Detect which cell encompasses the target text, then output its [X, Y] center coordinate. 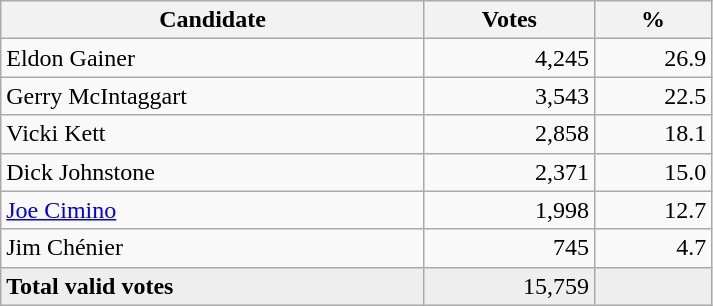
Votes [509, 20]
2,858 [509, 134]
26.9 [652, 58]
Eldon Gainer [212, 58]
18.1 [652, 134]
12.7 [652, 210]
745 [509, 248]
2,371 [509, 172]
4,245 [509, 58]
% [652, 20]
Vicki Kett [212, 134]
Gerry McIntaggart [212, 96]
Candidate [212, 20]
3,543 [509, 96]
15,759 [509, 286]
22.5 [652, 96]
4.7 [652, 248]
Jim Chénier [212, 248]
Joe Cimino [212, 210]
1,998 [509, 210]
Total valid votes [212, 286]
15.0 [652, 172]
Dick Johnstone [212, 172]
